Return the (x, y) coordinate for the center point of the cell that contains the specified text.  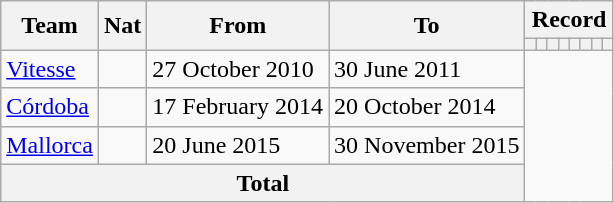
Mallorca (50, 145)
Record (569, 20)
20 June 2015 (238, 145)
Vitesse (50, 69)
Team (50, 26)
27 October 2010 (238, 69)
20 October 2014 (427, 107)
From (238, 26)
30 June 2011 (427, 69)
30 November 2015 (427, 145)
Nat (122, 26)
To (427, 26)
Total (263, 183)
17 February 2014 (238, 107)
Córdoba (50, 107)
